Extract the (X, Y) coordinate from the center of the cell holding the provided text.  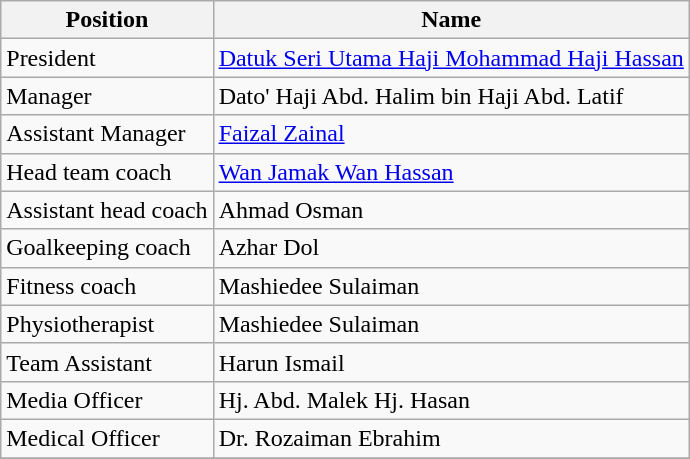
Team Assistant (107, 362)
Assistant head coach (107, 210)
Dr. Rozaiman Ebrahim (451, 438)
Hj. Abd. Malek Hj. Hasan (451, 400)
Dato' Haji Abd. Halim bin Haji Abd. Latif (451, 96)
Assistant Manager (107, 134)
Azhar Dol (451, 248)
Head team coach (107, 172)
Physiotherapist (107, 324)
Medical Officer (107, 438)
Media Officer (107, 400)
Name (451, 20)
Goalkeeping coach (107, 248)
Manager (107, 96)
Datuk Seri Utama Haji Mohammad Haji Hassan (451, 58)
Wan Jamak Wan Hassan (451, 172)
Fitness coach (107, 286)
Faizal Zainal (451, 134)
President (107, 58)
Position (107, 20)
Ahmad Osman (451, 210)
Harun Ismail (451, 362)
